For the text-containing cell, return its midpoint in [x, y] coordinate format. 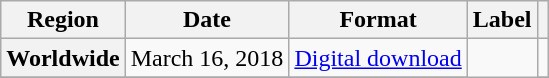
Format [378, 20]
Date [207, 20]
Digital download [378, 58]
March 16, 2018 [207, 58]
Region [63, 20]
Label [502, 20]
Worldwide [63, 58]
